Capture the cell that displays the provided text and extract its (x, y) central coordinate. 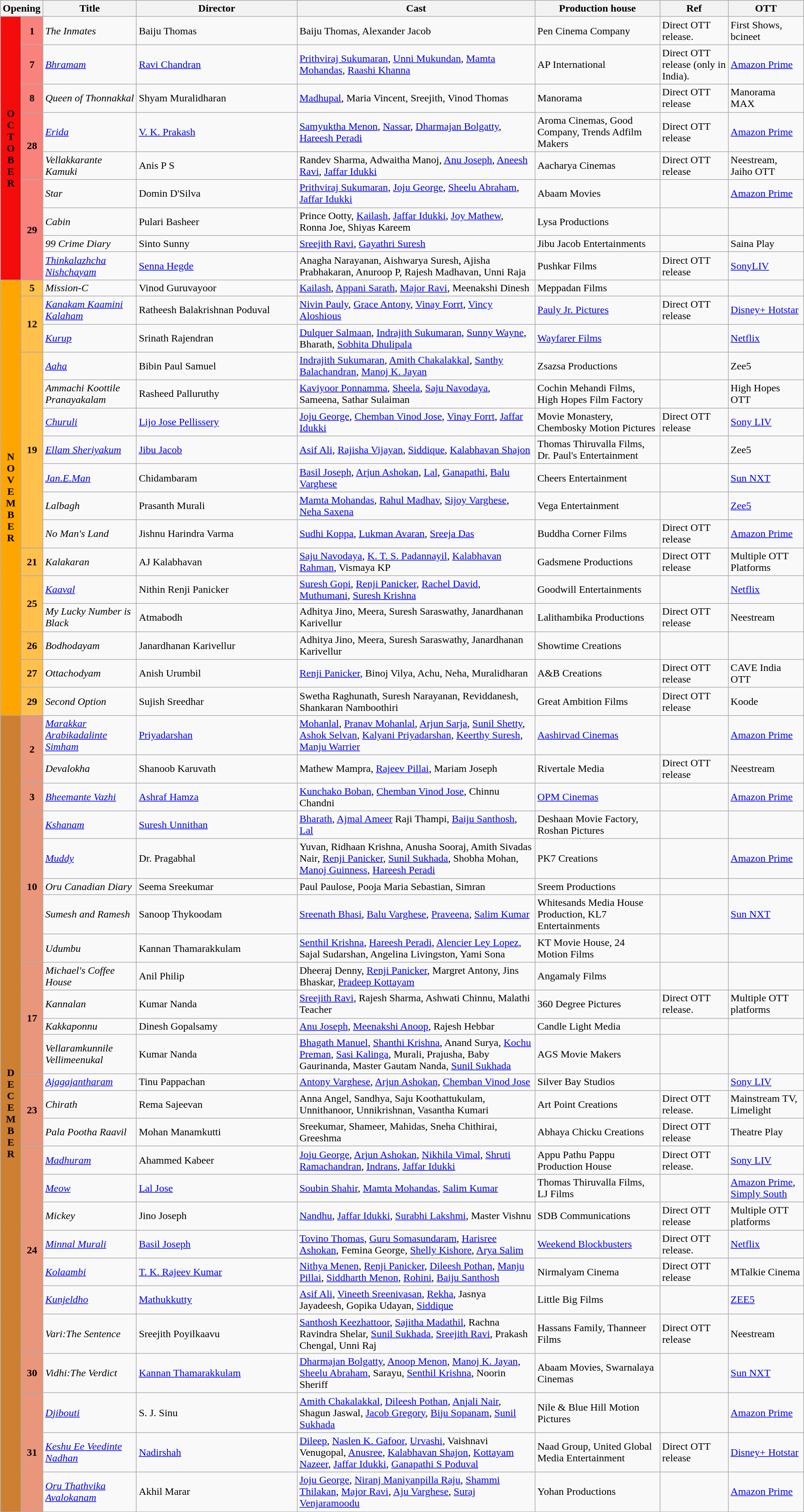
3 (32, 796)
High Hopes OTT (766, 394)
Pala Pootha Raavil (90, 1132)
Sreejith Poyilkaavu (217, 1334)
Title (90, 9)
Wayfarer Films (598, 338)
Senthil Krishna, Hareesh Peradi, Alencier Ley Lopez, Sajal Sudarshan, Angelina Livingston, Yami Sona (416, 948)
Theatre Play (766, 1132)
Ref (694, 9)
Bibin Paul Samuel (217, 366)
Kailash, Appani Sarath, Major Ravi, Meenakshi Dinesh (416, 288)
Muddy (90, 859)
Mohan Manamkutti (217, 1132)
Chidambaram (217, 478)
Abaam Movies (598, 193)
SDB Communications (598, 1216)
Naad Group, United Global Media Entertainment (598, 1452)
Star (90, 193)
Renji Panicker, Binoj Vilya, Achu, Neha, Muralidharan (416, 674)
Kunchako Boban, Chemban Vinod Jose, Chinnu Chandni (416, 796)
Joju George, Arjun Ashokan, Nikhila Vimal, Shruti Ramachandran, Indrans, Jaffar Idukki (416, 1160)
Koode (766, 701)
Meow (90, 1188)
Anu Joseph, Meenakshi Anoop, Rajesh Hebbar (416, 1026)
7 (32, 64)
Whitesands Media House Production, KL7 Entertainments (598, 915)
Meppadan Films (598, 288)
Bhagath Manuel, Shanthi Krishna, Anand Surya, Kochu Preman, Sasi Kalinga, Murali, Prajusha, Baby Gaurinanda, Master Gautam Nanda, Sunil Sukhada (416, 1054)
Nithin Renji Panicker (217, 589)
T. K. Rajeev Kumar (217, 1272)
Vinod Guruvayoor (217, 288)
Vellakkarante Kamuki (90, 166)
Mathukkutty (217, 1300)
Baiju Thomas (217, 31)
AGS Movie Makers (598, 1054)
Vari:The Sentence (90, 1334)
Lijo Jose Pellissery (217, 422)
Saju Navodaya, K. T. S. Padannayil, Kalabhavan Rahman, Vismaya KP (416, 562)
Nithya Menen, Renji Panicker, Dileesh Pothan, Manju Pillai, Siddharth Menon, Rohini, Baiju Santhosh (416, 1272)
Dr. Pragabhal (217, 859)
Amazon Prime, Simply South (766, 1188)
Direct OTT release (only in India). (694, 64)
Sujish Sreedhar (217, 701)
Ottachodyam (90, 674)
Appu Pathu Pappu Production House (598, 1160)
Neestream, Jaiho OTT (766, 166)
ZEE5 (766, 1300)
Nile & Blue Hill Motion Pictures (598, 1413)
Yohan Productions (598, 1492)
Chirath (90, 1104)
Abaam Movies, Swarnalaya Cinemas (598, 1373)
Lal Jose (217, 1188)
Udumbu (90, 948)
AJ Kalabhavan (217, 562)
Gadsmene Productions (598, 562)
Ravi Chandran (217, 64)
Asif Ali, Vineeth Sreenivasan, Rekha, Jasnya Jayadeesh, Gopika Udayan, Siddique (416, 1300)
Jibu Jacob Entertainments (598, 244)
Suresh Gopi, Renji Panicker, Rachel David, Muthumani, Suresh Krishna (416, 589)
Sreejith Ravi, Gayathri Suresh (416, 244)
Jishnu Harindra Varma (217, 533)
Vidhi:The Verdict (90, 1373)
Art Point Creations (598, 1104)
Anagha Narayanan, Aishwarya Suresh, Ajisha Prabhakaran, Anuroop P, Rajesh Madhavan, Unni Raja (416, 265)
Swetha Raghunath, Suresh Narayanan, Reviddanesh, Shankaran Namboothiri (416, 701)
Candle Light Media (598, 1026)
DECEMBER (11, 1113)
Nandhu, Jaffar Idukki, Surabhi Lakshmi, Master Vishnu (416, 1216)
Kalakaran (90, 562)
Minnal Murali (90, 1244)
Weekend Blockbusters (598, 1244)
31 (32, 1452)
Paul Paulose, Pooja Maria Sebastian, Simran (416, 887)
PK7 Creations (598, 859)
Sreenath Bhasi, Balu Varghese, Praveena, Salim Kumar (416, 915)
Thomas Thiruvalla Films, Dr. Paul's Entertainment (598, 450)
Joju George, Niranj Maniyanpilla Raju, Shammi Thilakan, Major Ravi, Aju Varghese, Suraj Venjaramoodu (416, 1492)
Prithviraj Sukumaran, Joju George, Sheelu Abraham, Jaffar Idukki (416, 193)
Bharath, Ajmal Ameer Raji Thampi, Baiju Santhosh, Lal (416, 825)
Kanakam Kaamini Kalaham (90, 310)
V. K. Prakash (217, 132)
Dheeraj Denny, Renji Panicker, Margret Antony, Jins Bhaskar, Pradeep Kottayam (416, 976)
OPM Cinemas (598, 796)
Dileep, Naslen K. Gafoor, Urvashi, Vaishnavi Venugopal, Anusree, Kalabhavan Shajon, Kottayam Nazeer, Jaffar Idukki, Ganapathi S Poduval (416, 1452)
Kaviyoor Ponnamma, Sheela, Saju Navodaya, Sameena, Sathar Sulaiman (416, 394)
Dinesh Gopalsamy (217, 1026)
Hassans Family, Thanneer Films (598, 1334)
CAVE India OTT (766, 674)
Ashraf Hamza (217, 796)
Bheemante Vazhi (90, 796)
Dharmajan Bolgatty, Anoop Menon, Manoj K. Jayan, Sheelu Abraham, Sarayu, Senthil Krishna, Noorin Sheriff (416, 1373)
Keshu Ee Veedinte Nadhan (90, 1452)
Prasanth Murali (217, 506)
Asif Ali, Rajisha Vijayan, Siddique, Kalabhavan Shajon (416, 450)
Vellaramkunnile Vellimeenukal (90, 1054)
Director (217, 9)
Great Ambition Films (598, 701)
Shanoob Karuvath (217, 769)
Suresh Unnithan (217, 825)
Zsazsa Productions (598, 366)
Samyuktha Menon, Nassar, Dharmajan Bolgatty, Hareesh Peradi (416, 132)
OTT (766, 9)
Rivertale Media (598, 769)
MTalkie Cinema (766, 1272)
Srinath Rajendran (217, 338)
Tovino Thomas, Guru Somasundaram, Harisree Ashokan, Femina George, Shelly Kishore, Arya Salim (416, 1244)
Jan.E.Man (90, 478)
27 (32, 674)
Nirmalyam Cinema (598, 1272)
Sreejith Ravi, Rajesh Sharma, Ashwati Chinnu, Malathi Teacher (416, 1004)
Churuli (90, 422)
Aaha (90, 366)
Aroma Cinemas, Good Company, Trends Adfilm Makers (598, 132)
Domin D'Silva (217, 193)
Michael's Coffee House (90, 976)
Ammachi Koottile Pranayakalam (90, 394)
Djibouti (90, 1413)
Little Big Films (598, 1300)
My Lucky Number is Black (90, 618)
Randev Sharma, Adwaitha Manoj, Anu Joseph, Aneesh Ravi, Jaffar Idukki (416, 166)
Mohanlal, Pranav Mohanlal, Arjun Sarja, Sunil Shetty, Ashok Selvan, Kalyani Priyadarshan, Keerthy Suresh, Manju Warrier (416, 735)
Anil Philip (217, 976)
KT Movie House, 24 Motion Films (598, 948)
AP International (598, 64)
Nadirshah (217, 1452)
Abhaya Chicku Creations (598, 1132)
5 (32, 288)
Sudhi Koppa, Lukman Avaran, Sreeja Das (416, 533)
Kaaval (90, 589)
Goodwill Entertainments (598, 589)
Saina Play (766, 244)
Lysa Productions (598, 222)
12 (32, 324)
Baiju Thomas, Alexander Jacob (416, 31)
19 (32, 450)
Mathew Mampra, Rajeev Pillai, Mariam Joseph (416, 769)
First Shows, bcineet (766, 31)
Second Option (90, 701)
Shyam Muralidharan (217, 98)
Multiple OTT Platforms (766, 562)
Soubin Shahir, Mamta Mohandas, Salim Kumar (416, 1188)
Jino Joseph (217, 1216)
Devalokha (90, 769)
OCTOBER (11, 149)
A&B Creations (598, 674)
Lalbagh (90, 506)
Kakkaponnu (90, 1026)
Kunjeldho (90, 1300)
25 (32, 604)
1 (32, 31)
Cast (416, 9)
Oru Thathvika Avalokanam (90, 1492)
Joju George, Chemban Vinod Jose, Vinay Forrt, Jaffar Idukki (416, 422)
Jibu Jacob (217, 450)
Production house (598, 9)
23 (32, 1110)
Pauly Jr. Pictures (598, 310)
Madhupal, Maria Vincent, Sreejith, Vinod Thomas (416, 98)
Rasheed Palluruthy (217, 394)
Seema Sreekumar (217, 887)
Antony Varghese, Arjun Ashokan, Chemban Vinod Jose (416, 1082)
Anish Urumbil (217, 674)
Erida (90, 132)
Ajagajantharam (90, 1082)
Tinu Pappachan (217, 1082)
Sanoop Thykoodam (217, 915)
Yuvan, Ridhaan Krishna, Anusha Sooraj, Amith Sivadas Nair, Renji Panicker, Sunil Sukhada, Shobha Mohan, Manoj Guinness, Hareesh Peradi (416, 859)
Dulquer Salmaan, Indrajith Sukumaran, Sunny Wayne, Bharath, Sobhita Dhulipala (416, 338)
28 (32, 146)
21 (32, 562)
SonyLIV (766, 265)
17 (32, 1018)
Cochin Mehandi Films, High Hopes Film Factory (598, 394)
Movie Monastery, Chembosky Motion Pictures (598, 422)
8 (32, 98)
Thinkalazhcha Nishchayam (90, 265)
Santhosh Keezhattoor, Sajitha Madathil, Rachna Ravindra Shelar, Sunil Sukhada, Sreejith Ravi, Prakash Chengal, Unni Raj (416, 1334)
99 Crime Diary (90, 244)
Pen Cinema Company (598, 31)
24 (32, 1250)
The Inmates (90, 31)
Anna Angel, Sandhya, Saju Koothattukulam, Unnithanoor, Unnikrishnan, Vasantha Kumari (416, 1104)
Oru Canadian Diary (90, 887)
Sumesh and Ramesh (90, 915)
Ratheesh Balakrishnan Poduval (217, 310)
Priyadarshan (217, 735)
Basil Joseph (217, 1244)
Prithviraj Sukumaran, Unni Mukundan, Mamta Mohandas, Raashi Khanna (416, 64)
26 (32, 645)
Bodhodayam (90, 645)
Sinto Sunny (217, 244)
360 Degree Pictures (598, 1004)
Ahammed Kabeer (217, 1160)
Rema Sajeevan (217, 1104)
Ellam Sheriyakum (90, 450)
Vega Entertainment (598, 506)
Silver Bay Studios (598, 1082)
Manorama MAX (766, 98)
Queen of Thonnakkal (90, 98)
Sreekumar, Shameer, Mahidas, Sneha Chithirai, Greeshma (416, 1132)
Basil Joseph, Arjun Ashokan, Lal, Ganapathi, Balu Varghese (416, 478)
Showtime Creations (598, 645)
Senna Hegde (217, 265)
Thomas Thiruvalla Films, LJ Films (598, 1188)
Angamaly Films (598, 976)
No Man's Land (90, 533)
2 (32, 749)
Cheers Entertainment (598, 478)
Akhil Marar (217, 1492)
Lalithambika Productions (598, 618)
NOVEMBER (11, 497)
Cabin (90, 222)
Mickey (90, 1216)
Kolaambi (90, 1272)
Deshaan Movie Factory, Roshan Pictures (598, 825)
Manorama (598, 98)
Mainstream TV, Limelight (766, 1104)
Amith Chakalakkal, Dileesh Pothan, Anjali Nair, Shagun Jaswal, Jacob Gregory, Biju Sopanam, Sunil Sukhada (416, 1413)
30 (32, 1373)
Opening (21, 9)
Indrajith Sukumaran, Amith Chakalakkal, Santhy Balachandran, Manoj K. Jayan (416, 366)
Marakkar Arabikadalinte Simham (90, 735)
Janardhanan Karivellur (217, 645)
Mamta Mohandas, Rahul Madhav, Sijoy Varghese, Neha Saxena (416, 506)
10 (32, 887)
Kshanam (90, 825)
Kurup (90, 338)
Bhramam (90, 64)
Atmabodh (217, 618)
Buddha Corner Films (598, 533)
Aacharya Cinemas (598, 166)
Pushkar Films (598, 265)
Pulari Basheer (217, 222)
Prince Ootty, Kailash, Jaffar Idukki, Joy Mathew, Ronna Joe, Shiyas Kareem (416, 222)
Sreem Productions (598, 887)
Nivin Pauly, Grace Antony, Vinay Forrt, Vincy Aloshious (416, 310)
Kannalan (90, 1004)
S. J. Sinu (217, 1413)
Aashirvad Cinemas (598, 735)
Anis P S (217, 166)
Mission-C (90, 288)
Madhuram (90, 1160)
